Detect which cell encompasses the target text, then output its (x, y) center coordinate. 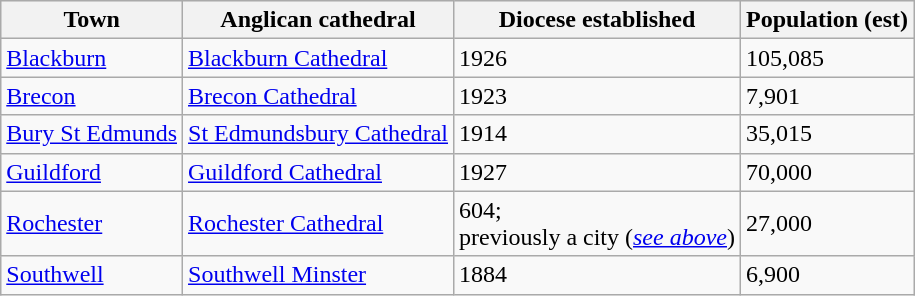
Guildford (92, 172)
Southwell (92, 275)
Brecon (92, 96)
Blackburn Cathedral (318, 58)
1926 (598, 58)
1923 (598, 96)
Anglican cathedral (318, 20)
1914 (598, 134)
Brecon Cathedral (318, 96)
Population (est) (828, 20)
Town (92, 20)
Rochester Cathedral (318, 224)
7,901 (828, 96)
Diocese established (598, 20)
Southwell Minster (318, 275)
Rochester (92, 224)
Bury St Edmunds (92, 134)
6,900 (828, 275)
105,085 (828, 58)
35,015 (828, 134)
St Edmundsbury Cathedral (318, 134)
70,000 (828, 172)
1927 (598, 172)
604;previously a city (see above) (598, 224)
Blackburn (92, 58)
27,000 (828, 224)
Guildford Cathedral (318, 172)
1884 (598, 275)
